For the text-containing cell, return its midpoint in [X, Y] coordinate format. 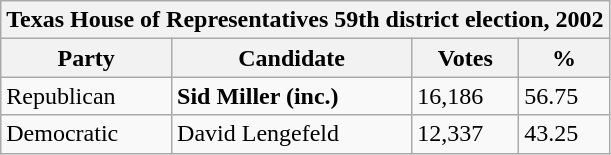
12,337 [466, 134]
Sid Miller (inc.) [292, 96]
Party [86, 58]
David Lengefeld [292, 134]
Texas House of Representatives 59th district election, 2002 [305, 20]
Republican [86, 96]
Democratic [86, 134]
Candidate [292, 58]
43.25 [564, 134]
% [564, 58]
16,186 [466, 96]
56.75 [564, 96]
Votes [466, 58]
